Identify which cell holds the provided text, then report its [x, y] central coordinate. 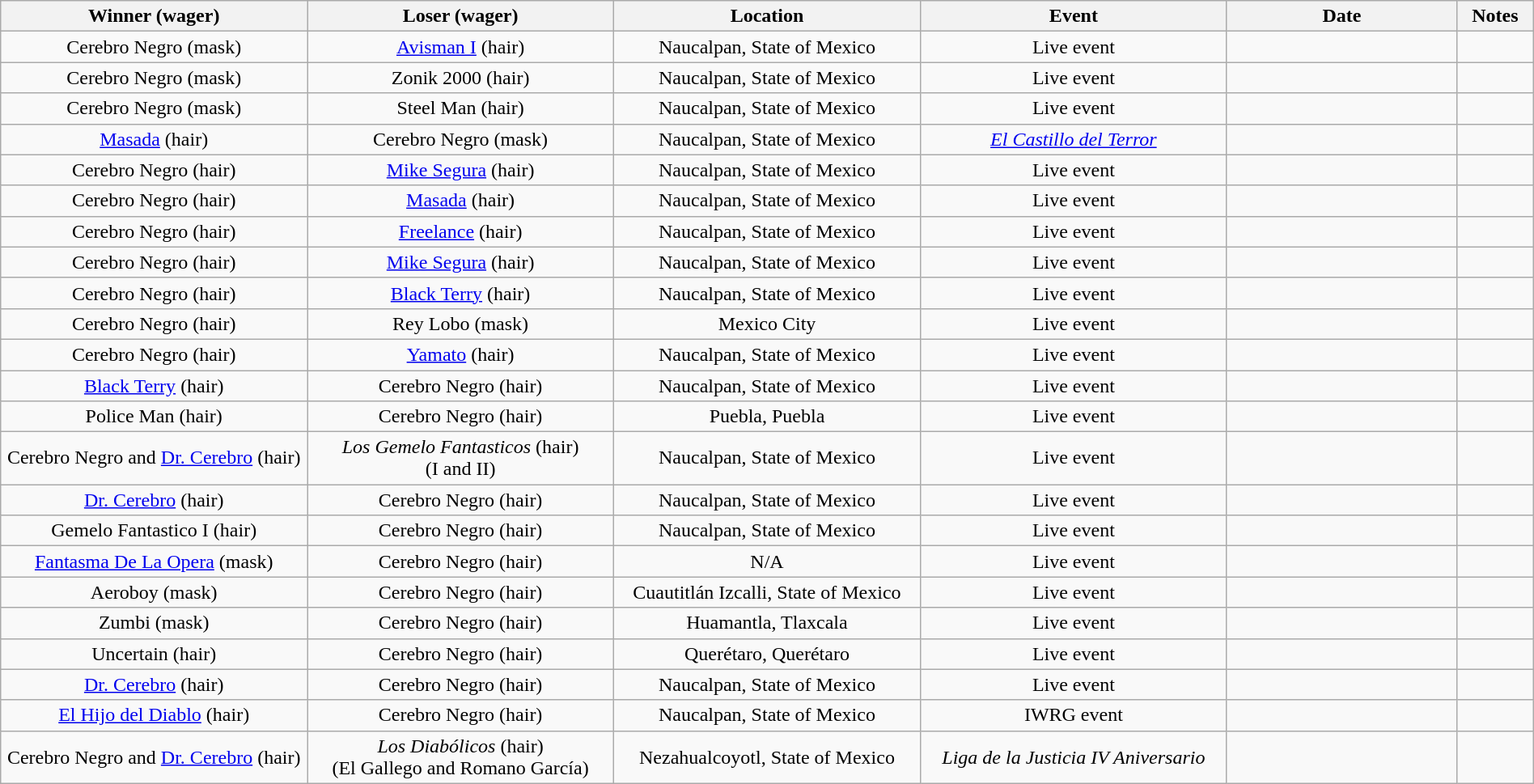
Rey Lobo (mask) [461, 324]
Yamato (hair) [461, 354]
Huamantla, Tlaxcala [767, 623]
Querétaro, Querétaro [767, 654]
Aeroboy (mask) [154, 592]
Notes [1495, 16]
Event [1073, 16]
Cuautitlán Izcalli, State of Mexico [767, 592]
Fantasma De La Opera (mask) [154, 562]
Nezahualcoyotl, State of Mexico [767, 757]
Steel Man (hair) [461, 108]
N/A [767, 562]
Zumbi (mask) [154, 623]
Date [1341, 16]
Loser (wager) [461, 16]
Location [767, 16]
Liga de la Justicia IV Aniversario [1073, 757]
El Castillo del Terror [1073, 139]
Avisman I (hair) [461, 47]
Winner (wager) [154, 16]
IWRG event [1073, 715]
Mexico City [767, 324]
Los Gemelo Fantasticos (hair)(I and II) [461, 458]
Uncertain (hair) [154, 654]
El Hijo del Diablo (hair) [154, 715]
Freelance (hair) [461, 231]
Los Diabólicos (hair)(El Gallego and Romano García) [461, 757]
Gemelo Fantastico I (hair) [154, 531]
Police Man (hair) [154, 417]
Zonik 2000 (hair) [461, 78]
Puebla, Puebla [767, 417]
